Locate the cell with the specified text and output its [x, y] center coordinate. 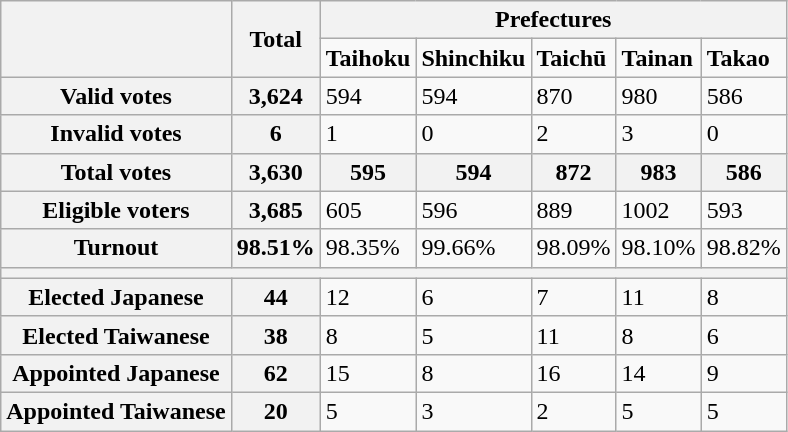
Invalid votes [116, 134]
62 [276, 373]
Appointed Taiwanese [116, 411]
15 [368, 373]
Elected Japanese [116, 297]
16 [574, 373]
98.82% [744, 248]
44 [276, 297]
Turnout [116, 248]
98.35% [368, 248]
870 [574, 96]
3,685 [276, 210]
3,630 [276, 172]
Shinchiku [474, 58]
Tainan [658, 58]
Eligible voters [116, 210]
595 [368, 172]
Total [276, 39]
605 [368, 210]
1 [368, 134]
Total votes [116, 172]
9 [744, 373]
7 [574, 297]
Taihoku [368, 58]
Prefectures [553, 20]
Appointed Japanese [116, 373]
Takao [744, 58]
593 [744, 210]
Valid votes [116, 96]
1002 [658, 210]
99.66% [474, 248]
98.10% [658, 248]
20 [276, 411]
596 [474, 210]
980 [658, 96]
872 [574, 172]
14 [658, 373]
983 [658, 172]
98.51% [276, 248]
12 [368, 297]
38 [276, 335]
889 [574, 210]
3,624 [276, 96]
98.09% [574, 248]
Elected Taiwanese [116, 335]
Taichū [574, 58]
